Extract the [x, y] coordinate from the center of the cell holding the provided text.  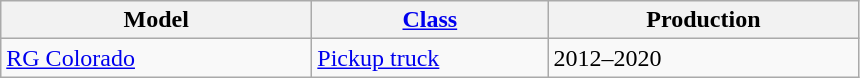
Class [430, 20]
Model [156, 20]
2012–2020 [704, 58]
Production [704, 20]
RG Colorado [156, 58]
Pickup truck [430, 58]
